From the cell containing the given text, extract its center point as (X, Y) coordinate. 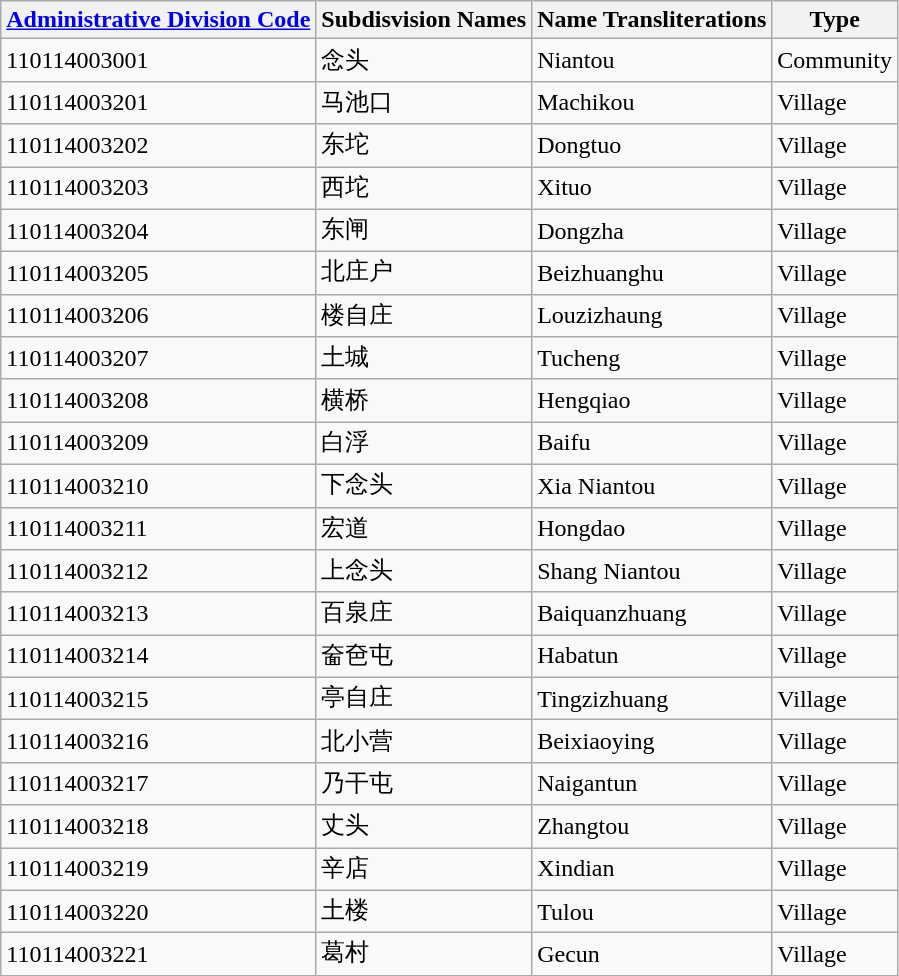
Niantou (652, 60)
Xituo (652, 188)
Tulou (652, 912)
念头 (424, 60)
宏道 (424, 528)
东坨 (424, 146)
Gecun (652, 954)
110114003204 (158, 230)
110114003218 (158, 826)
北庄户 (424, 274)
马池口 (424, 102)
Dongzha (652, 230)
110114003216 (158, 742)
葛村 (424, 954)
亭自庄 (424, 698)
Tucheng (652, 358)
110114003207 (158, 358)
Name Transliterations (652, 20)
110114003221 (158, 954)
110114003220 (158, 912)
110114003206 (158, 316)
Tingzizhuang (652, 698)
Baifu (652, 444)
Type (835, 20)
Zhangtou (652, 826)
Baiquanzhuang (652, 614)
110114003209 (158, 444)
110114003208 (158, 400)
Louzizhaung (652, 316)
辛店 (424, 870)
Dongtuo (652, 146)
110114003001 (158, 60)
110114003215 (158, 698)
Administrative Division Code (158, 20)
Xindian (652, 870)
奤夿屯 (424, 656)
Subdisvision Names (424, 20)
110114003205 (158, 274)
Habatun (652, 656)
Shang Niantou (652, 572)
Naigantun (652, 784)
Hongdao (652, 528)
西坨 (424, 188)
Xia Niantou (652, 486)
上念头 (424, 572)
110114003210 (158, 486)
110114003213 (158, 614)
白浮 (424, 444)
Beixiaoying (652, 742)
横桥 (424, 400)
110114003219 (158, 870)
110114003203 (158, 188)
乃干屯 (424, 784)
丈头 (424, 826)
土城 (424, 358)
Community (835, 60)
北小营 (424, 742)
Beizhuanghu (652, 274)
楼自庄 (424, 316)
Machikou (652, 102)
110114003214 (158, 656)
110114003201 (158, 102)
110114003211 (158, 528)
下念头 (424, 486)
110114003217 (158, 784)
东闸 (424, 230)
百泉庄 (424, 614)
110114003202 (158, 146)
土楼 (424, 912)
110114003212 (158, 572)
Hengqiao (652, 400)
